Determine the (x, y) coordinate at the center of the cell enclosing the given text.  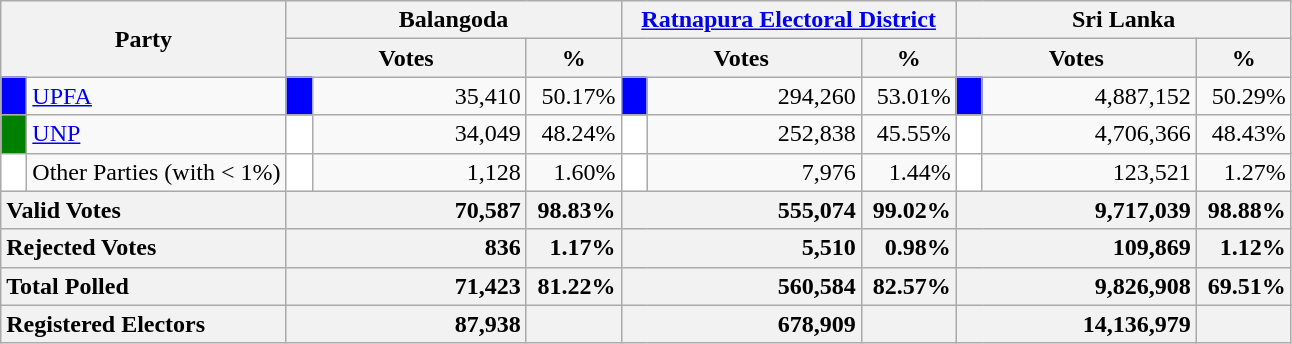
678,909 (741, 324)
50.29% (1244, 96)
99.02% (908, 210)
34,049 (419, 134)
98.83% (574, 210)
70,587 (406, 210)
1.12% (1244, 248)
98.88% (1244, 210)
1.17% (574, 248)
836 (406, 248)
53.01% (908, 96)
71,423 (406, 286)
Party (144, 39)
45.55% (908, 134)
48.24% (574, 134)
14,136,979 (1076, 324)
252,838 (754, 134)
1.44% (908, 172)
4,887,152 (1089, 96)
9,717,039 (1076, 210)
69.51% (1244, 286)
UNP (156, 134)
294,260 (754, 96)
9,826,908 (1076, 286)
87,938 (406, 324)
Sri Lanka (1124, 20)
1.27% (1244, 172)
UPFA (156, 96)
560,584 (741, 286)
Total Polled (144, 286)
7,976 (754, 172)
5,510 (741, 248)
0.98% (908, 248)
1,128 (419, 172)
Other Parties (with < 1%) (156, 172)
4,706,366 (1089, 134)
Ratnapura Electoral District (788, 20)
81.22% (574, 286)
Valid Votes (144, 210)
82.57% (908, 286)
555,074 (741, 210)
50.17% (574, 96)
Registered Electors (144, 324)
Rejected Votes (144, 248)
35,410 (419, 96)
123,521 (1089, 172)
Balangoda (454, 20)
1.60% (574, 172)
109,869 (1076, 248)
48.43% (1244, 134)
